Output the [x, y] coordinate of the center of the cell containing the given text.  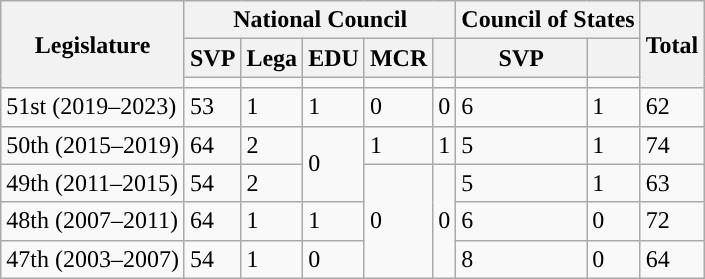
Legislature [93, 44]
Lega [272, 58]
Council of States [548, 20]
51st (2019–2023) [93, 107]
Total [672, 44]
63 [672, 183]
72 [672, 221]
47th (2003–2007) [93, 259]
EDU [334, 58]
8 [522, 259]
50th (2015–2019) [93, 145]
53 [212, 107]
74 [672, 145]
62 [672, 107]
48th (2007–2011) [93, 221]
49th (2011–2015) [93, 183]
MCR [398, 58]
National Council [320, 20]
